Find where the given text appears and provide that cell's center as (x, y) coordinate. 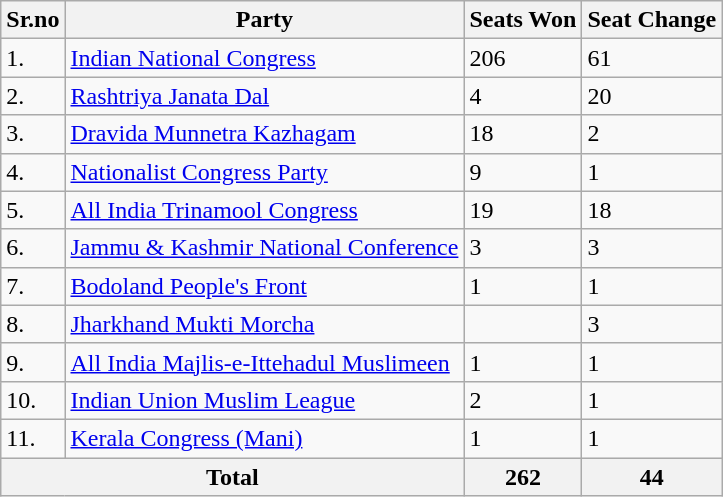
Seat Change (652, 20)
61 (652, 58)
1. (33, 58)
Indian National Congress (264, 58)
4. (33, 172)
Jharkhand Mukti Morcha (264, 324)
10. (33, 400)
Kerala Congress (Mani) (264, 438)
20 (652, 96)
3. (33, 134)
Jammu & Kashmir National Conference (264, 248)
Sr.no (33, 20)
9 (523, 172)
All India Trinamool Congress (264, 210)
5. (33, 210)
206 (523, 58)
262 (523, 477)
Dravida Munnetra Kazhagam (264, 134)
Party (264, 20)
8. (33, 324)
Indian Union Muslim League (264, 400)
Bodoland People's Front (264, 286)
Nationalist Congress Party (264, 172)
Rashtriya Janata Dal (264, 96)
9. (33, 362)
11. (33, 438)
44 (652, 477)
4 (523, 96)
6. (33, 248)
2. (33, 96)
Seats Won (523, 20)
All India Majlis-e-Ittehadul Muslimeen (264, 362)
7. (33, 286)
Total (232, 477)
19 (523, 210)
